Locate the cell with the specified text and output its (x, y) center coordinate. 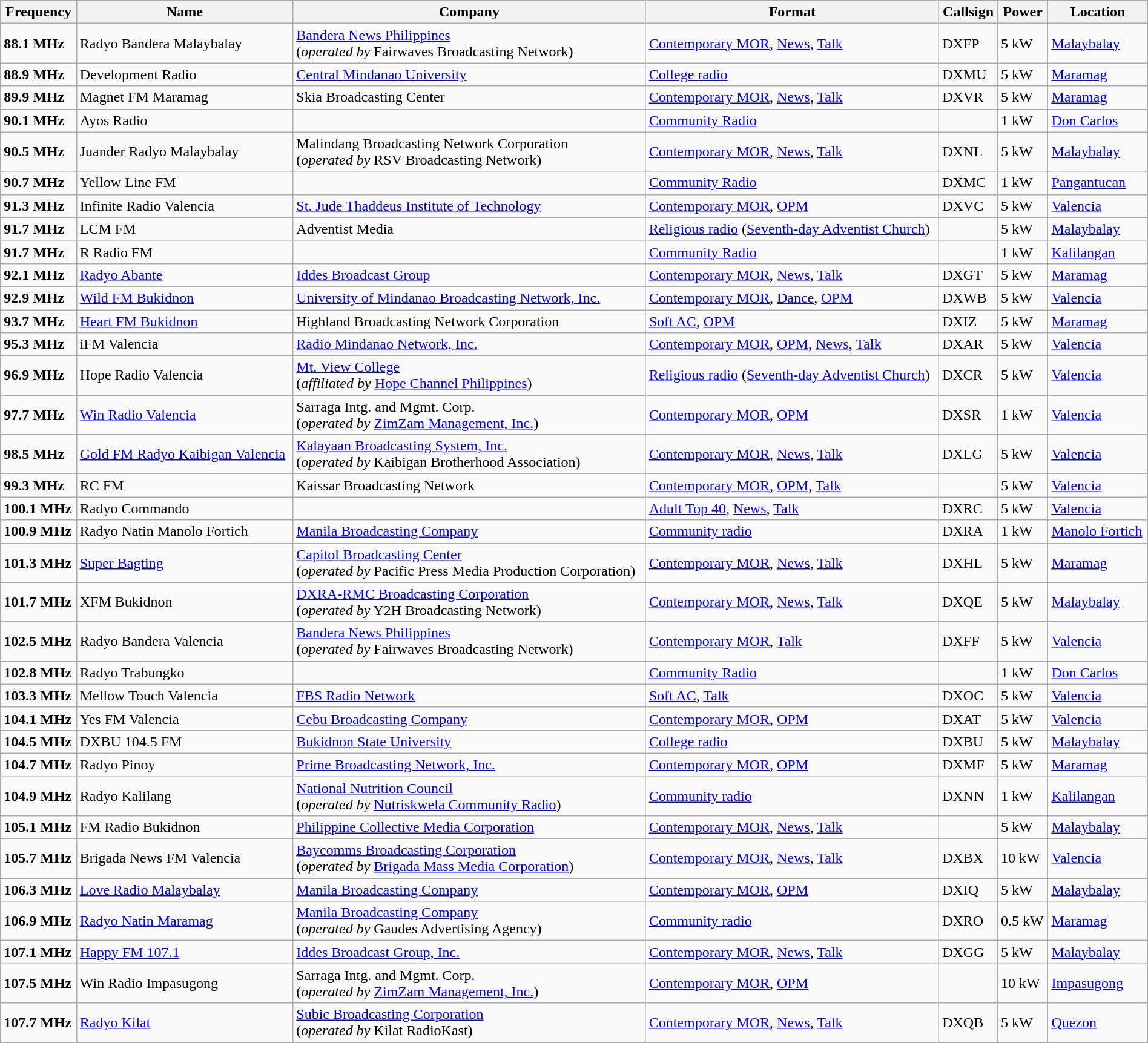
107.1 MHz (39, 952)
Mt. View College(affiliated by Hope Channel Philippines) (469, 375)
Yes FM Valencia (185, 719)
DXIQ (969, 890)
95.3 MHz (39, 344)
88.9 MHz (39, 74)
Central Mindanao University (469, 74)
93.7 MHz (39, 321)
89.9 MHz (39, 97)
Radyo Natin Maramag (185, 921)
Power (1023, 12)
St. Jude Thaddeus Institute of Technology (469, 206)
103.3 MHz (39, 696)
Win Radio Valencia (185, 415)
104.1 MHz (39, 719)
Magnet FM Maramag (185, 97)
106.9 MHz (39, 921)
90.5 MHz (39, 151)
Iddes Broadcast Group (469, 275)
RC FM (185, 485)
DXBU 104.5 FM (185, 742)
Development Radio (185, 74)
DXHL (969, 563)
100.9 MHz (39, 531)
Pangantucan (1098, 183)
Quezon (1098, 1023)
Skia Broadcasting Center (469, 97)
100.1 MHz (39, 508)
Baycomms Broadcasting Corporation(operated by Brigada Mass Media Corporation) (469, 858)
Subic Broadcasting Corporation(operated by Kilat RadioKast) (469, 1023)
Radyo Abante (185, 275)
101.7 MHz (39, 602)
Radyo Natin Manolo Fortich (185, 531)
107.5 MHz (39, 983)
DXQE (969, 602)
Company (469, 12)
Iddes Broadcast Group, Inc. (469, 952)
DXIZ (969, 321)
Manolo Fortich (1098, 531)
Radio Mindanao Network, Inc. (469, 344)
R Radio FM (185, 252)
Kaissar Broadcasting Network (469, 485)
98.5 MHz (39, 454)
iFM Valencia (185, 344)
Hope Radio Valencia (185, 375)
DXNL (969, 151)
Wild FM Bukidnon (185, 298)
90.7 MHz (39, 183)
Adventist Media (469, 229)
91.3 MHz (39, 206)
DXVR (969, 97)
DXRA-RMC Broadcasting Corporation(operated by Y2H Broadcasting Network) (469, 602)
DXFF (969, 642)
88.1 MHz (39, 44)
97.7 MHz (39, 415)
DXMC (969, 183)
Radyo Trabungko (185, 673)
Contemporary MOR, Dance, OPM (792, 298)
DXGT (969, 275)
DXRO (969, 921)
Radyo Pinoy (185, 765)
Super Bagting (185, 563)
DXNN (969, 795)
Prime Broadcasting Network, Inc. (469, 765)
92.1 MHz (39, 275)
DXWB (969, 298)
Brigada News FM Valencia (185, 858)
Adult Top 40, News, Talk (792, 508)
DXSR (969, 415)
DXRA (969, 531)
102.5 MHz (39, 642)
Ayos Radio (185, 120)
DXGG (969, 952)
DXCR (969, 375)
Radyo Kilat (185, 1023)
105.1 MHz (39, 827)
Heart FM Bukidnon (185, 321)
DXVC (969, 206)
DXRC (969, 508)
Callsign (969, 12)
Impasugong (1098, 983)
FBS Radio Network (469, 696)
104.7 MHz (39, 765)
101.3 MHz (39, 563)
DXOC (969, 696)
104.9 MHz (39, 795)
Radyo Bandera Valencia (185, 642)
DXFP (969, 44)
Yellow Line FM (185, 183)
Cebu Broadcasting Company (469, 719)
Soft AC, OPM (792, 321)
Radyo Commando (185, 508)
Soft AC, Talk (792, 696)
Juander Radyo Malaybalay (185, 151)
Philippine Collective Media Corporation (469, 827)
DXBX (969, 858)
Contemporary MOR, OPM, Talk (792, 485)
Format (792, 12)
Love Radio Malaybalay (185, 890)
Win Radio Impasugong (185, 983)
Manila Broadcasting Company(operated by Gaudes Advertising Agency) (469, 921)
Contemporary MOR, OPM, News, Talk (792, 344)
107.7 MHz (39, 1023)
Frequency (39, 12)
Happy FM 107.1 (185, 952)
Mellow Touch Valencia (185, 696)
Malindang Broadcasting Network Corporation(operated by RSV Broadcasting Network) (469, 151)
DXLG (969, 454)
DXAR (969, 344)
National Nutrition Council(operated by Nutriskwela Community Radio) (469, 795)
DXMF (969, 765)
Capitol Broadcasting Center(operated by Pacific Press Media Production Corporation) (469, 563)
University of Mindanao Broadcasting Network, Inc. (469, 298)
Radyo Kalilang (185, 795)
102.8 MHz (39, 673)
Infinite Radio Valencia (185, 206)
105.7 MHz (39, 858)
LCM FM (185, 229)
DXMU (969, 74)
90.1 MHz (39, 120)
DXAT (969, 719)
Bukidnon State University (469, 742)
Kalayaan Broadcasting System, Inc.(operated by Kaibigan Brotherhood Association) (469, 454)
DXBU (969, 742)
FM Radio Bukidnon (185, 827)
XFM Bukidnon (185, 602)
0.5 kW (1023, 921)
Contemporary MOR, Talk (792, 642)
Radyo Bandera Malaybalay (185, 44)
104.5 MHz (39, 742)
DXQB (969, 1023)
Gold FM Radyo Kaibigan Valencia (185, 454)
92.9 MHz (39, 298)
Location (1098, 12)
Highland Broadcasting Network Corporation (469, 321)
Name (185, 12)
96.9 MHz (39, 375)
106.3 MHz (39, 890)
99.3 MHz (39, 485)
